Pinpoint the cell where the given text exists, returning its [X, Y] midpoint coordinate. 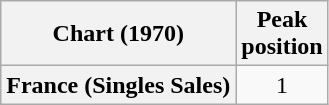
France (Singles Sales) [118, 85]
Peakposition [282, 34]
1 [282, 85]
Chart (1970) [118, 34]
